Return (x, y) of the center of cell containing provided text 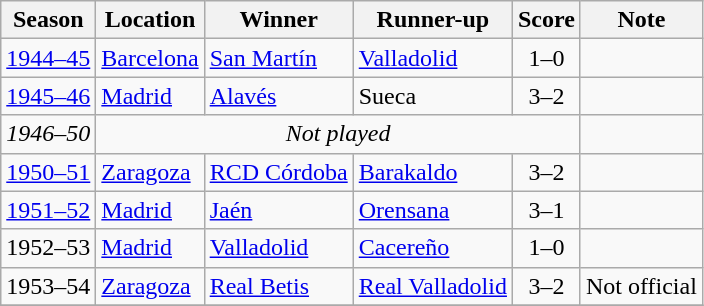
Score (546, 20)
Location (150, 20)
Real Valladolid (432, 286)
Note (641, 20)
1952–53 (48, 248)
3–1 (546, 210)
Runner-up (432, 20)
1944–45 (48, 58)
Barcelona (150, 58)
Real Betis (278, 286)
Winner (278, 20)
Sueca (432, 96)
1951–52 (48, 210)
RCD Córdoba (278, 172)
1945–46 (48, 96)
Alavés (278, 96)
Orensana (432, 210)
1946–50 (48, 134)
Season (48, 20)
Not official (641, 286)
Not played (338, 134)
Jaén (278, 210)
Cacereño (432, 248)
1950–51 (48, 172)
San Martín (278, 58)
1953–54 (48, 286)
Barakaldo (432, 172)
